From the cell containing the given text, extract its center point as (X, Y) coordinate. 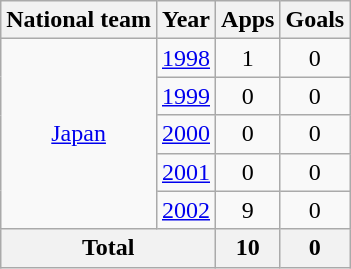
1999 (186, 96)
National team (79, 20)
Goals (315, 20)
2000 (186, 134)
Japan (79, 134)
2001 (186, 172)
Total (108, 248)
9 (248, 210)
2002 (186, 210)
Year (186, 20)
1 (248, 58)
Apps (248, 20)
10 (248, 248)
1998 (186, 58)
